Detect which cell encompasses the target text, then output its (x, y) center coordinate. 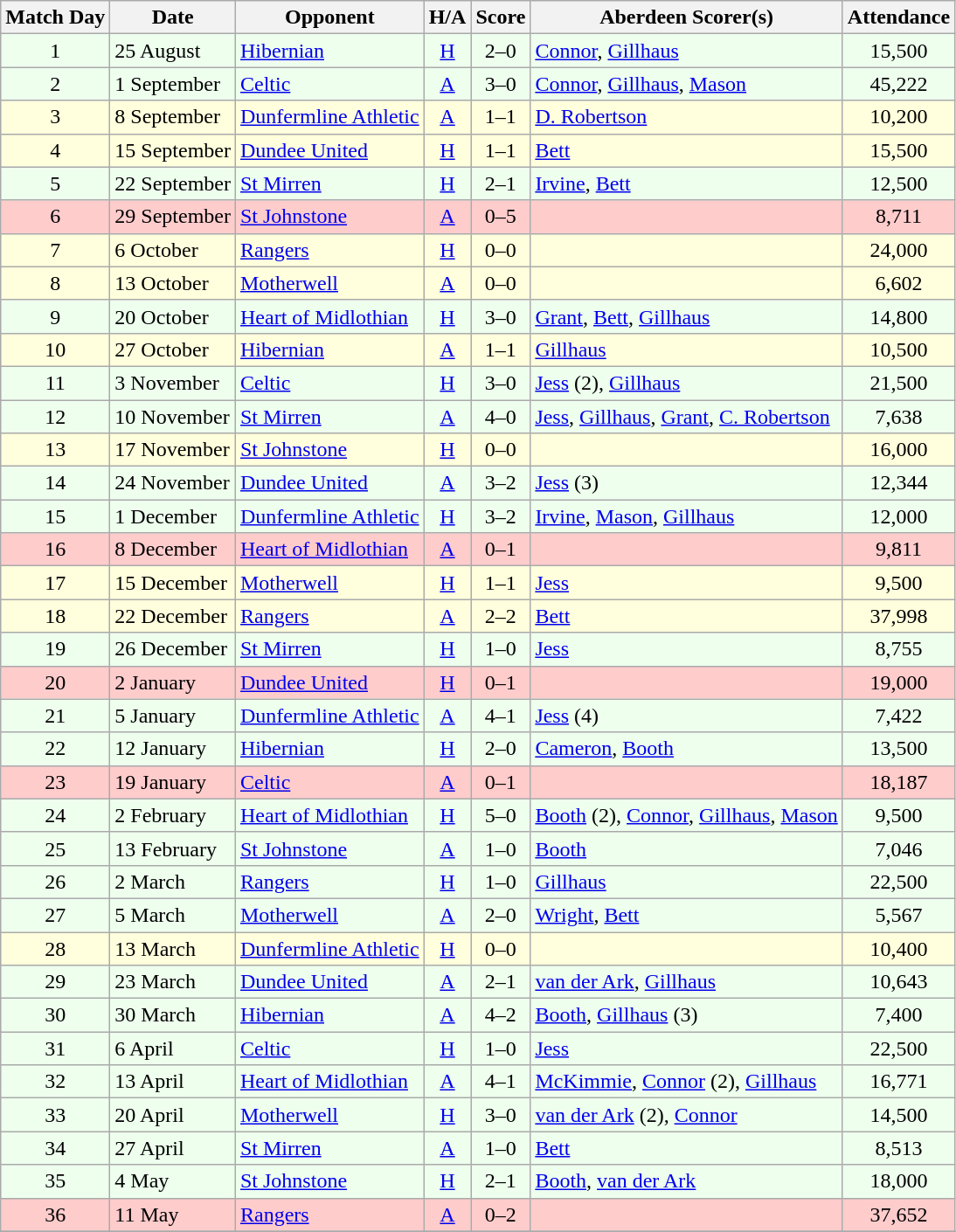
10 (56, 350)
33 (56, 1115)
22 (56, 749)
14 (56, 483)
19 January (173, 782)
36 (56, 1215)
27 (56, 915)
Booth (687, 848)
Date (173, 17)
26 (56, 882)
5–0 (501, 815)
17 November (173, 450)
21 (56, 716)
2 January (173, 682)
16,000 (898, 450)
18 (56, 616)
13 April (173, 1082)
7,400 (898, 1015)
4–0 (501, 417)
20 October (173, 316)
Cameron, Booth (687, 749)
5 (56, 183)
6 October (173, 250)
1 December (173, 516)
van der Ark, Gillhaus (687, 982)
4 May (173, 1181)
13 October (173, 283)
Booth, Gillhaus (3) (687, 1015)
17 (56, 583)
19,000 (898, 682)
12 January (173, 749)
19 (56, 649)
27 October (173, 350)
10,500 (898, 350)
Match Day (56, 17)
Connor, Gillhaus, Mason (687, 84)
31 (56, 1049)
30 (56, 1015)
37,652 (898, 1215)
20 (56, 682)
McKimmie, Connor (2), Gillhaus (687, 1082)
9,811 (898, 550)
12,344 (898, 483)
28 (56, 948)
15 September (173, 150)
22 December (173, 616)
12 (56, 417)
15 (56, 516)
34 (56, 1148)
7,638 (898, 417)
24 (56, 815)
6 April (173, 1049)
13 February (173, 848)
25 (56, 848)
20 April (173, 1115)
32 (56, 1082)
Jess, Gillhaus, Grant, C. Robertson (687, 417)
24 November (173, 483)
0–2 (501, 1215)
7,046 (898, 848)
15 December (173, 583)
14,800 (898, 316)
4–2 (501, 1015)
25 August (173, 51)
Booth (2), Connor, Gillhaus, Mason (687, 815)
Grant, Bett, Gillhaus (687, 316)
21,500 (898, 383)
8 December (173, 550)
18,187 (898, 782)
Irvine, Bett (687, 183)
Wright, Bett (687, 915)
35 (56, 1181)
5,567 (898, 915)
45,222 (898, 84)
5 March (173, 915)
Jess (4) (687, 716)
10,400 (898, 948)
2–2 (501, 616)
8 September (173, 117)
Booth, van der Ark (687, 1181)
2 February (173, 815)
26 December (173, 649)
29 (56, 982)
7 (56, 250)
6 (56, 217)
Aberdeen Scorer(s) (687, 17)
16 (56, 550)
Opponent (329, 17)
23 March (173, 982)
1 (56, 51)
8,513 (898, 1148)
11 May (173, 1215)
37,998 (898, 616)
5 January (173, 716)
18,000 (898, 1181)
2 March (173, 882)
10 November (173, 417)
29 September (173, 217)
van der Ark (2), Connor (687, 1115)
8,755 (898, 649)
8,711 (898, 217)
13 (56, 450)
12,000 (898, 516)
22 September (173, 183)
8 (56, 283)
1 September (173, 84)
9 (56, 316)
2 (56, 84)
6,602 (898, 283)
16,771 (898, 1082)
Connor, Gillhaus (687, 51)
10,643 (898, 982)
4 (56, 150)
Jess (3) (687, 483)
H/A (447, 17)
Jess (2), Gillhaus (687, 383)
13,500 (898, 749)
10,200 (898, 117)
Attendance (898, 17)
3 (56, 117)
23 (56, 782)
13 March (173, 948)
3 November (173, 383)
12,500 (898, 183)
Score (501, 17)
D. Robertson (687, 117)
30 March (173, 1015)
27 April (173, 1148)
24,000 (898, 250)
Irvine, Mason, Gillhaus (687, 516)
0–5 (501, 217)
14,500 (898, 1115)
7,422 (898, 716)
11 (56, 383)
